Find where the given text appears and provide that cell's center as (x, y) coordinate. 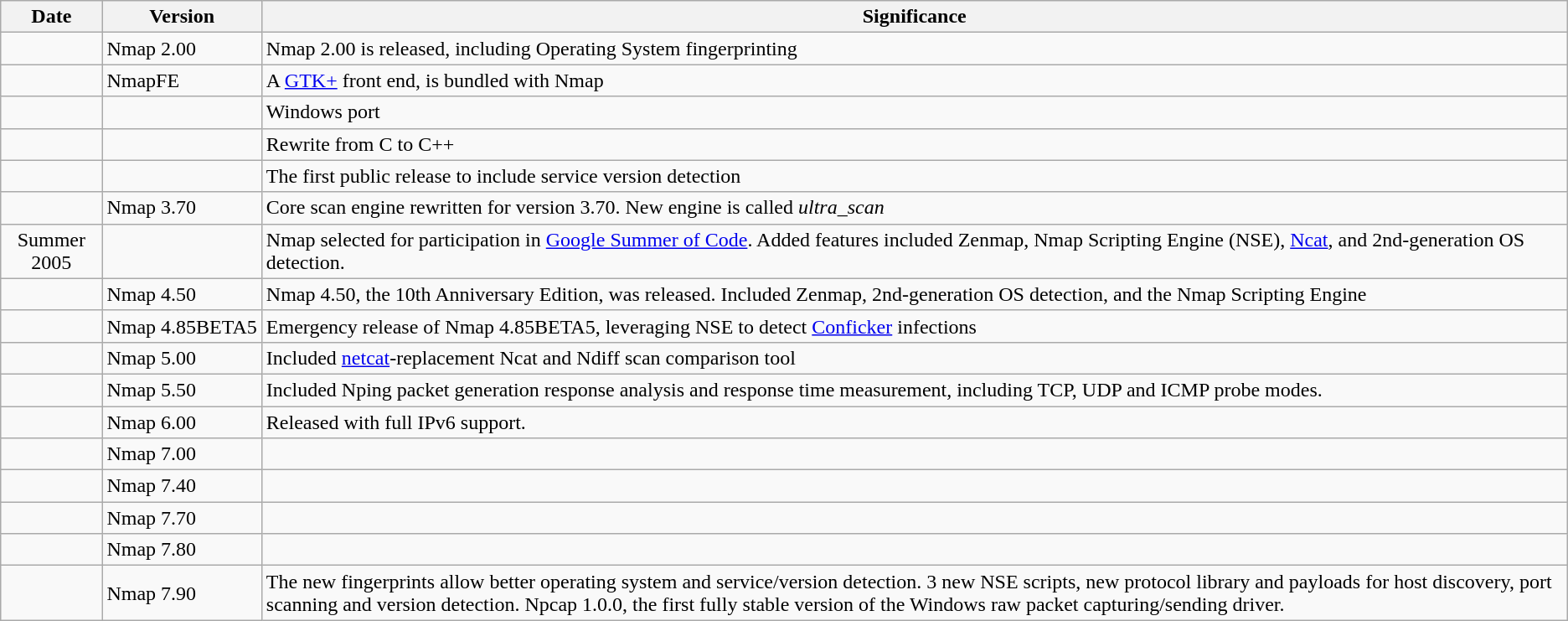
A GTK+ front end, is bundled with Nmap (915, 80)
Nmap 2.00 is released, including Operating System fingerprinting (915, 49)
Nmap 7.00 (182, 454)
Significance (915, 17)
Included Nping packet generation response analysis and response time measurement, including TCP, UDP and ICMP probe modes. (915, 390)
Nmap 4.50, the 10th Anniversary Edition, was released. Included Zenmap, 2nd-generation OS detection, and the Nmap Scripting Engine (915, 294)
Nmap 2.00 (182, 49)
Nmap 4.85BETA5 (182, 326)
Nmap 7.80 (182, 550)
Nmap 7.70 (182, 518)
Rewrite from C to C++ (915, 144)
Nmap 3.70 (182, 208)
NmapFE (182, 80)
Released with full IPv6 support. (915, 422)
Included netcat-replacement Ncat and Ndiff scan comparison tool (915, 358)
Nmap 4.50 (182, 294)
Nmap 7.90 (182, 593)
The first public release to include service version detection (915, 176)
Nmap 7.40 (182, 486)
Nmap 5.00 (182, 358)
Summer 2005 (52, 251)
Nmap 5.50 (182, 390)
Emergency release of Nmap 4.85BETA5, leveraging NSE to detect Conficker infections (915, 326)
Nmap 6.00 (182, 422)
Windows port (915, 112)
Version (182, 17)
Core scan engine rewritten for version 3.70. New engine is called ultra_scan (915, 208)
Date (52, 17)
